Detect which cell encompasses the target text, then output its (x, y) center coordinate. 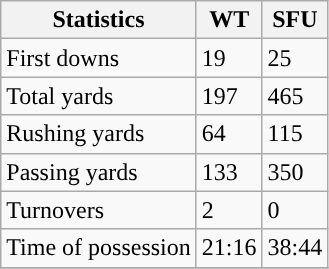
350 (295, 172)
0 (295, 210)
64 (229, 134)
Rushing yards (99, 134)
First downs (99, 58)
Time of possession (99, 248)
19 (229, 58)
Statistics (99, 20)
Passing yards (99, 172)
465 (295, 96)
Total yards (99, 96)
25 (295, 58)
WT (229, 20)
Turnovers (99, 210)
197 (229, 96)
38:44 (295, 248)
133 (229, 172)
SFU (295, 20)
21:16 (229, 248)
115 (295, 134)
2 (229, 210)
